For the text-containing cell, return its midpoint in (X, Y) coordinate format. 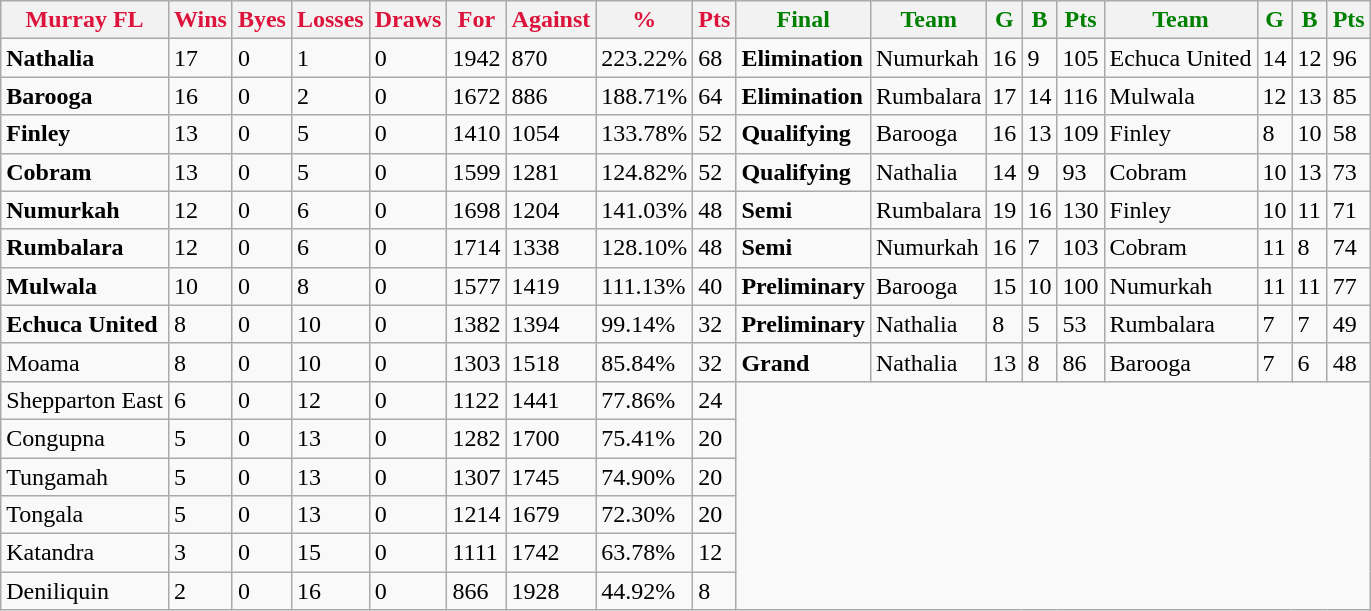
24 (714, 400)
124.82% (644, 172)
116 (1080, 96)
77 (1348, 286)
% (644, 20)
1282 (476, 438)
Byes (262, 20)
870 (551, 58)
1419 (551, 286)
Draws (408, 20)
1303 (476, 362)
Against (551, 20)
68 (714, 58)
1214 (476, 515)
72.30% (644, 515)
223.22% (644, 58)
866 (476, 591)
886 (551, 96)
1122 (476, 400)
103 (1080, 248)
1742 (551, 553)
93 (1080, 172)
74 (1348, 248)
Final (804, 20)
1745 (551, 477)
53 (1080, 324)
1928 (551, 591)
109 (1080, 134)
86 (1080, 362)
1338 (551, 248)
64 (714, 96)
1410 (476, 134)
Shepparton East (85, 400)
Tongala (85, 515)
44.92% (644, 591)
1054 (551, 134)
1577 (476, 286)
96 (1348, 58)
40 (714, 286)
Wins (200, 20)
For (476, 20)
Deniliquin (85, 591)
Tungamah (85, 477)
141.03% (644, 210)
Katandra (85, 553)
100 (1080, 286)
1111 (476, 553)
49 (1348, 324)
188.71% (644, 96)
128.10% (644, 248)
Losses (330, 20)
3 (200, 553)
111.13% (644, 286)
1599 (476, 172)
1700 (551, 438)
63.78% (644, 553)
71 (1348, 210)
Congupna (85, 438)
1698 (476, 210)
Moama (85, 362)
77.86% (644, 400)
1307 (476, 477)
1394 (551, 324)
99.14% (644, 324)
1942 (476, 58)
1679 (551, 515)
1 (330, 58)
1672 (476, 96)
74.90% (644, 477)
1281 (551, 172)
58 (1348, 134)
19 (1004, 210)
133.78% (644, 134)
85 (1348, 96)
73 (1348, 172)
1204 (551, 210)
Murray FL (85, 20)
130 (1080, 210)
75.41% (644, 438)
1382 (476, 324)
85.84% (644, 362)
1441 (551, 400)
Grand (804, 362)
1714 (476, 248)
105 (1080, 58)
1518 (551, 362)
